Locate the cell with the specified text and output its (x, y) center coordinate. 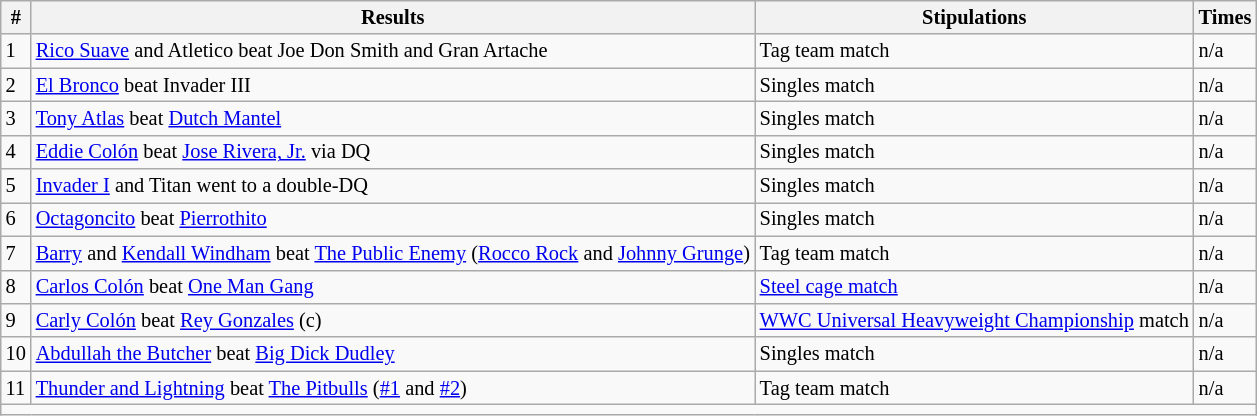
Octagoncito beat Pierrothito (393, 219)
Invader I and Titan went to a double-DQ (393, 186)
7 (16, 253)
6 (16, 219)
Barry and Kendall Windham beat The Public Enemy (Rocco Rock and Johnny Grunge) (393, 253)
Results (393, 17)
Rico Suave and Atletico beat Joe Don Smith and Gran Artache (393, 51)
4 (16, 152)
5 (16, 186)
9 (16, 320)
3 (16, 118)
8 (16, 287)
Stipulations (974, 17)
1 (16, 51)
Carlos Colón beat One Man Gang (393, 287)
Eddie Colón beat Jose Rivera, Jr. via DQ (393, 152)
10 (16, 354)
11 (16, 388)
Thunder and Lightning beat The Pitbulls (#1 and #2) (393, 388)
El Bronco beat Invader III (393, 85)
Abdullah the Butcher beat Big Dick Dudley (393, 354)
Steel cage match (974, 287)
# (16, 17)
Times (1226, 17)
Tony Atlas beat Dutch Mantel (393, 118)
2 (16, 85)
WWC Universal Heavyweight Championship match (974, 320)
Carly Colón beat Rey Gonzales (c) (393, 320)
